Search for the cell housing the specified text and yield its (X, Y) center coordinate. 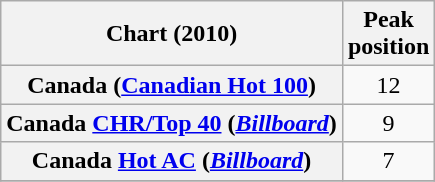
Canada (Canadian Hot 100) (172, 85)
Peakposition (388, 34)
12 (388, 85)
9 (388, 123)
Canada Hot AC (Billboard) (172, 161)
Chart (2010) (172, 34)
7 (388, 161)
Canada CHR/Top 40 (Billboard) (172, 123)
